Determine the (X, Y) coordinate at the center of the cell enclosing the given text.  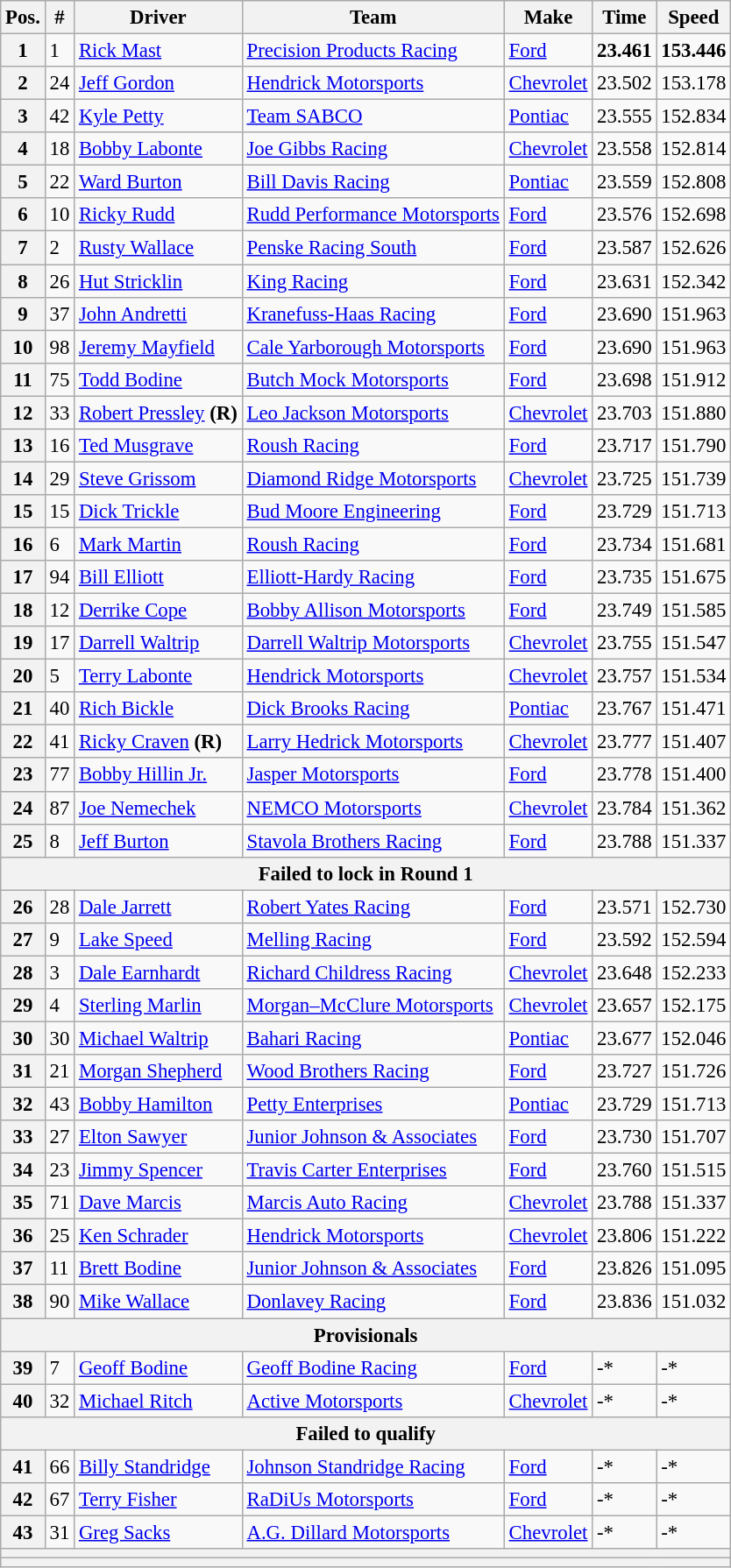
151.912 (694, 379)
23.631 (624, 281)
Dave Marcis (159, 1203)
19 (23, 643)
Failed to qualify (366, 1433)
23.698 (624, 379)
Terry Fisher (159, 1500)
Morgan Shepherd (159, 1071)
151.675 (694, 577)
23.806 (624, 1236)
23.558 (624, 149)
Darrell Waltrip (159, 643)
Jeremy Mayfield (159, 347)
Ken Schrader (159, 1236)
RaDiUs Motorsports (373, 1500)
Jeff Gordon (159, 83)
Rusty Wallace (159, 248)
151.515 (694, 1170)
A.G. Dillard Motorsports (373, 1532)
151.547 (694, 643)
23.555 (624, 117)
153.446 (694, 51)
Cale Yarborough Motorsports (373, 347)
152.814 (694, 149)
23.592 (624, 940)
Jasper Motorsports (373, 775)
71 (60, 1203)
Speed (694, 18)
152.626 (694, 248)
Provisionals (366, 1335)
Travis Carter Enterprises (373, 1170)
Elliott-Hardy Racing (373, 577)
Donlavey Racing (373, 1302)
Precision Products Racing (373, 51)
Michael Waltrip (159, 1038)
Driver (159, 18)
151.707 (694, 1137)
94 (60, 577)
Morgan–McClure Motorsports (373, 1006)
90 (60, 1302)
Butch Mock Motorsports (373, 379)
151.726 (694, 1071)
23.777 (624, 742)
34 (23, 1170)
Bobby Allison Motorsports (373, 611)
23.836 (624, 1302)
Lake Speed (159, 940)
# (60, 18)
Marcis Auto Racing (373, 1203)
152.342 (694, 281)
Dick Brooks Racing (373, 709)
23.760 (624, 1170)
Johnson Standridge Racing (373, 1466)
Pos. (23, 18)
Wood Brothers Racing (373, 1071)
Stavola Brothers Racing (373, 841)
38 (23, 1302)
151.790 (694, 446)
151.739 (694, 478)
152.594 (694, 940)
152.808 (694, 182)
Team (373, 18)
Hut Stricklin (159, 281)
Derrike Cope (159, 611)
23.755 (624, 643)
23.576 (624, 215)
Jeff Burton (159, 841)
152.698 (694, 215)
Larry Hedrick Motorsports (373, 742)
14 (23, 478)
23.461 (624, 51)
Dale Jarrett (159, 907)
Robert Pressley (R) (159, 413)
151.880 (694, 413)
151.407 (694, 742)
151.534 (694, 676)
Todd Bodine (159, 379)
Greg Sacks (159, 1532)
Michael Ritch (159, 1401)
Bahari Racing (373, 1038)
23.725 (624, 478)
75 (60, 379)
King Racing (373, 281)
23.717 (624, 446)
35 (23, 1203)
Kyle Petty (159, 117)
152.233 (694, 972)
Richard Childress Racing (373, 972)
23.734 (624, 544)
23.657 (624, 1006)
23.749 (624, 611)
Steve Grissom (159, 478)
23.559 (624, 182)
Joe Nemechek (159, 808)
Sterling Marlin (159, 1006)
151.032 (694, 1302)
153.178 (694, 83)
Mike Wallace (159, 1302)
98 (60, 347)
152.730 (694, 907)
Bobby Hillin Jr. (159, 775)
Bobby Labonte (159, 149)
23.703 (624, 413)
Joe Gibbs Racing (373, 149)
Ted Musgrave (159, 446)
67 (60, 1500)
151.471 (694, 709)
Elton Sawyer (159, 1137)
36 (23, 1236)
Active Motorsports (373, 1401)
Geoff Bodine (159, 1367)
151.362 (694, 808)
23.677 (624, 1038)
Darrell Waltrip Motorsports (373, 643)
152.834 (694, 117)
Billy Standridge (159, 1466)
Bobby Hamilton (159, 1105)
Failed to lock in Round 1 (366, 873)
23.571 (624, 907)
23.727 (624, 1071)
151.681 (694, 544)
23.778 (624, 775)
Rick Mast (159, 51)
Team SABCO (373, 117)
Ward Burton (159, 182)
Penske Racing South (373, 248)
Ricky Rudd (159, 215)
Make (548, 18)
13 (23, 446)
151.400 (694, 775)
Diamond Ridge Motorsports (373, 478)
Ricky Craven (R) (159, 742)
23.730 (624, 1137)
Melling Racing (373, 940)
23.767 (624, 709)
Bud Moore Engineering (373, 512)
151.095 (694, 1269)
23.648 (624, 972)
23.784 (624, 808)
NEMCO Motorsports (373, 808)
Kranefuss-Haas Racing (373, 314)
Geoff Bodine Racing (373, 1367)
20 (23, 676)
John Andretti (159, 314)
23.587 (624, 248)
Dale Earnhardt (159, 972)
77 (60, 775)
Terry Labonte (159, 676)
Jimmy Spencer (159, 1170)
Robert Yates Racing (373, 907)
Rudd Performance Motorsports (373, 215)
23.502 (624, 83)
152.175 (694, 1006)
151.585 (694, 611)
Bill Davis Racing (373, 182)
Brett Bodine (159, 1269)
66 (60, 1466)
Leo Jackson Motorsports (373, 413)
Mark Martin (159, 544)
Time (624, 18)
Bill Elliott (159, 577)
23.826 (624, 1269)
39 (23, 1367)
Dick Trickle (159, 512)
87 (60, 808)
152.046 (694, 1038)
23.735 (624, 577)
151.222 (694, 1236)
23.757 (624, 676)
Petty Enterprises (373, 1105)
Rich Bickle (159, 709)
